Return [x, y] of the center of cell containing provided text 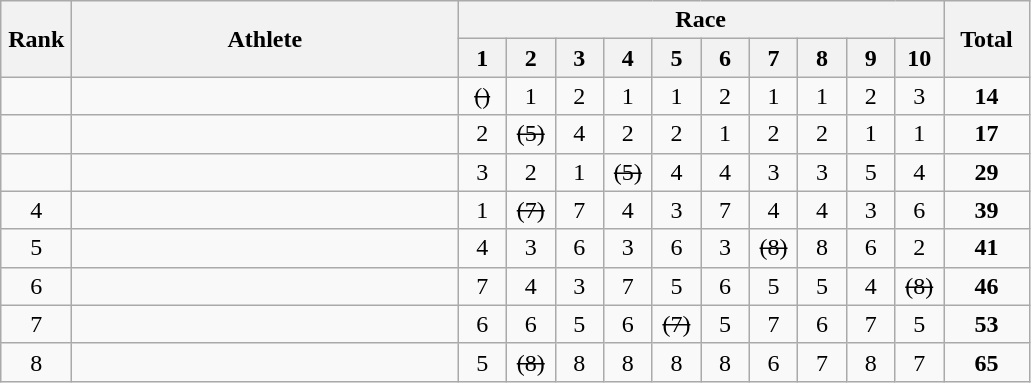
29 [987, 172]
39 [987, 210]
() [482, 96]
46 [987, 286]
9 [870, 58]
53 [987, 324]
65 [987, 362]
17 [987, 134]
Athlete [265, 39]
10 [920, 58]
Total [987, 39]
41 [987, 248]
14 [987, 96]
Rank [36, 39]
Race [701, 20]
